For the text-containing cell, return its midpoint in (x, y) coordinate format. 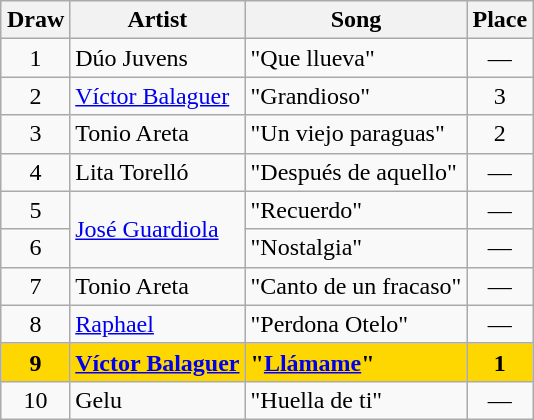
"Grandioso" (356, 96)
Dúo Juvens (158, 58)
"Nostalgia" (356, 248)
9 (35, 362)
José Guardiola (158, 229)
"Un viejo paraguas" (356, 134)
Lita Torelló (158, 172)
10 (35, 400)
5 (35, 210)
"Perdona Otelo" (356, 324)
Artist (158, 20)
Place (500, 20)
"Llámame" (356, 362)
"Recuerdo" (356, 210)
Song (356, 20)
Raphael (158, 324)
"Que llueva" (356, 58)
7 (35, 286)
8 (35, 324)
"Después de aquello" (356, 172)
Draw (35, 20)
Gelu (158, 400)
6 (35, 248)
4 (35, 172)
"Canto de un fracaso" (356, 286)
"Huella de ti" (356, 400)
